Pinpoint the cell where the given text exists, returning its [X, Y] midpoint coordinate. 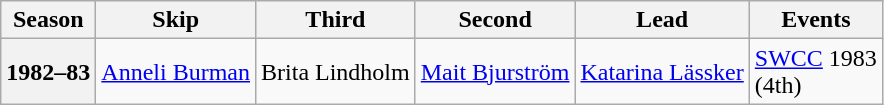
Season [48, 20]
1982–83 [48, 72]
Third [336, 20]
Second [495, 20]
Events [816, 20]
Katarina Lässker [662, 72]
Skip [176, 20]
Mait Bjurström [495, 72]
Brita Lindholm [336, 72]
SWCC 1983 (4th) [816, 72]
Anneli Burman [176, 72]
Lead [662, 20]
